Find where the given text appears and provide that cell's center as [x, y] coordinate. 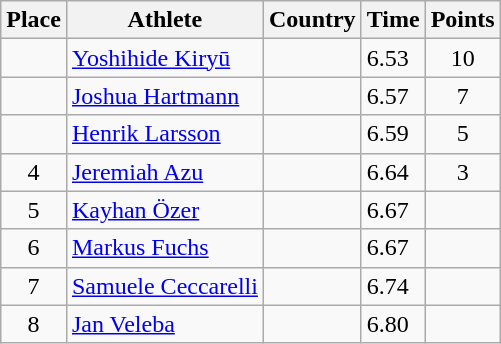
Kayhan Özer [164, 210]
Jan Veleba [164, 324]
Time [393, 20]
Athlete [164, 20]
Yoshihide Kiryū [164, 58]
6.57 [393, 96]
Markus Fuchs [164, 248]
4 [34, 172]
6.59 [393, 134]
Jeremiah Azu [164, 172]
6 [34, 248]
Place [34, 20]
6.64 [393, 172]
6.74 [393, 286]
10 [462, 58]
Samuele Ceccarelli [164, 286]
Points [462, 20]
Country [312, 20]
6.80 [393, 324]
Joshua Hartmann [164, 96]
Henrik Larsson [164, 134]
6.53 [393, 58]
3 [462, 172]
8 [34, 324]
